Extract the [X, Y] coordinate from the center of the cell holding the provided text.  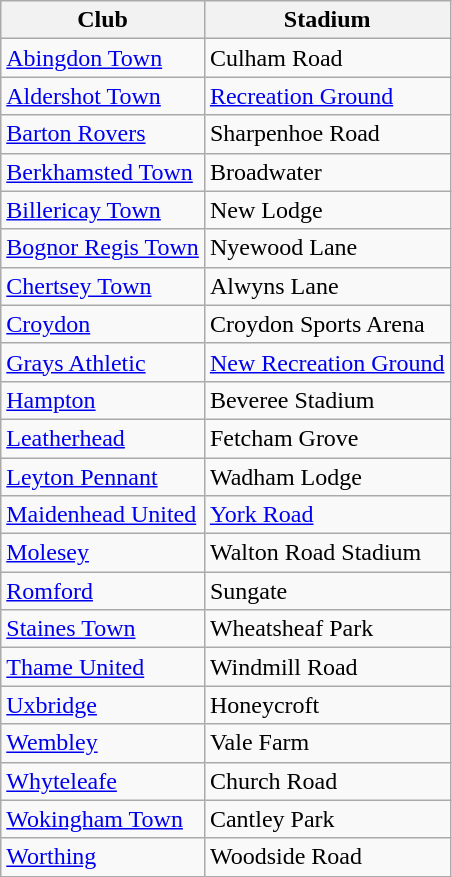
Staines Town [103, 629]
Club [103, 20]
Sungate [327, 591]
Whyteleafe [103, 781]
Leyton Pennant [103, 477]
Fetcham Grove [327, 438]
Windmill Road [327, 667]
Croydon [103, 324]
Sharpenhoe Road [327, 134]
Culham Road [327, 58]
New Lodge [327, 210]
Chertsey Town [103, 286]
Wadham Lodge [327, 477]
Maidenhead United [103, 515]
Beveree Stadium [327, 400]
Wheatsheaf Park [327, 629]
Croydon Sports Arena [327, 324]
Worthing [103, 857]
Woodside Road [327, 857]
Church Road [327, 781]
Romford [103, 591]
Cantley Park [327, 819]
Bognor Regis Town [103, 248]
Aldershot Town [103, 96]
Wembley [103, 743]
Leatherhead [103, 438]
Walton Road Stadium [327, 553]
Recreation Ground [327, 96]
Billericay Town [103, 210]
Molesey [103, 553]
Alwyns Lane [327, 286]
Vale Farm [327, 743]
Grays Athletic [103, 362]
Uxbridge [103, 705]
York Road [327, 515]
Nyewood Lane [327, 248]
Hampton [103, 400]
Abingdon Town [103, 58]
Wokingham Town [103, 819]
Stadium [327, 20]
Berkhamsted Town [103, 172]
Thame United [103, 667]
Barton Rovers [103, 134]
Honeycroft [327, 705]
New Recreation Ground [327, 362]
Broadwater [327, 172]
